Return [x, y] of the center of cell containing provided text 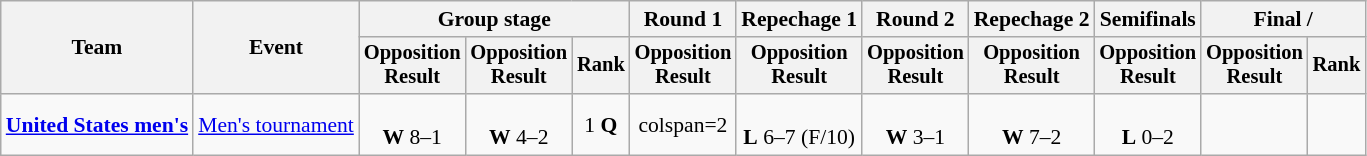
Men's tournament [276, 124]
Final / [1283, 19]
W 8–1 [412, 124]
W 3–1 [916, 124]
United States men's [97, 124]
L 0–2 [1148, 124]
Round 2 [916, 19]
Repechage 2 [1032, 19]
Semifinals [1148, 19]
W 4–2 [518, 124]
colspan=2 [684, 124]
Round 1 [684, 19]
1 Q [601, 124]
Repechage 1 [799, 19]
Group stage [494, 19]
Event [276, 48]
L 6–7 (F/10) [799, 124]
Team [97, 48]
W 7–2 [1032, 124]
